Return [x, y] of the center of cell containing provided text 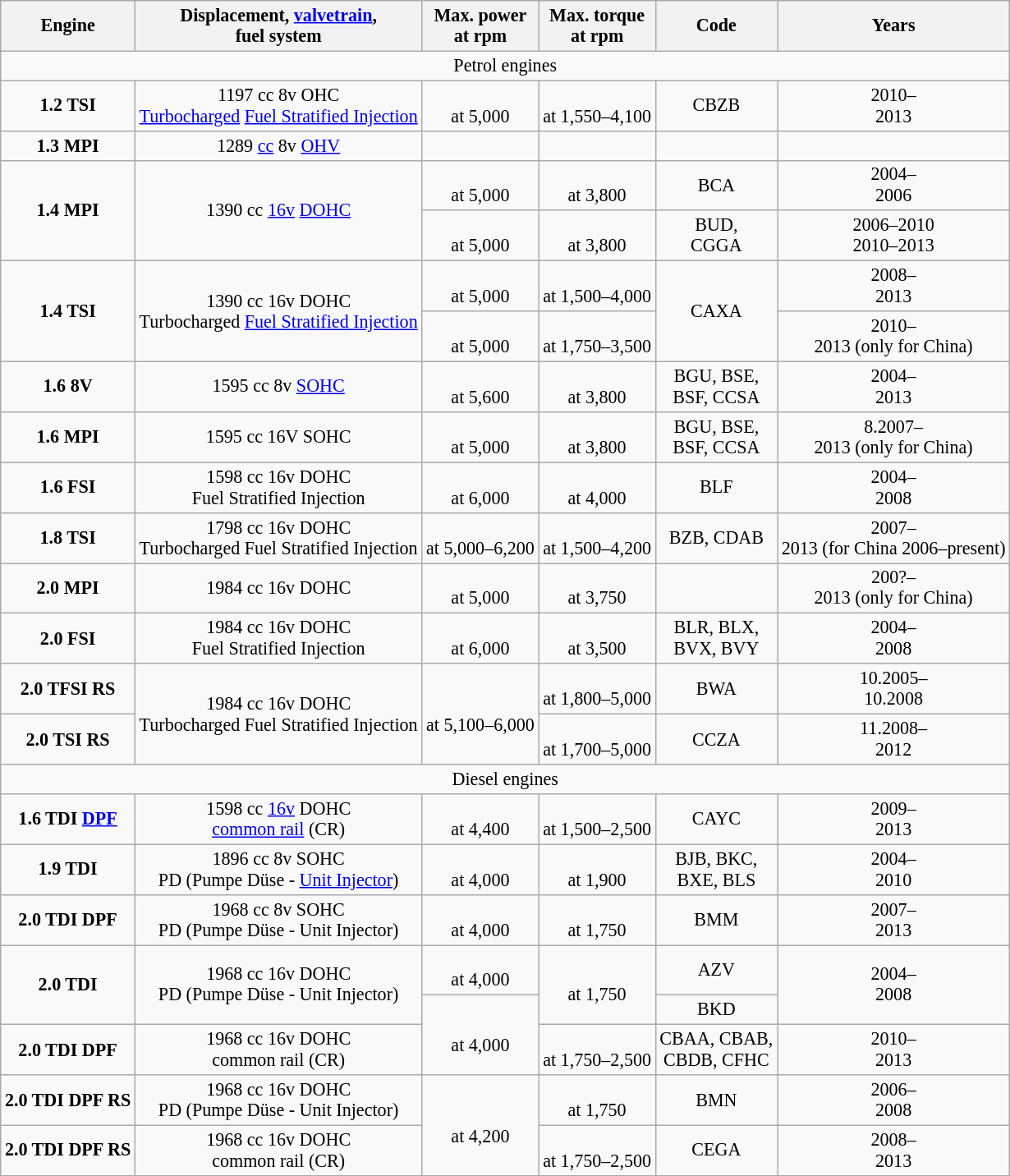
1968 cc 8v SOHCPD (Pumpe Düse - Unit Injector) [278, 920]
1.9 TDI [68, 869]
2004–2006 [893, 186]
BMN [716, 1100]
1.2 TSI [68, 105]
11.2008–2012 [893, 739]
2007–2013 (for China 2006–present) [893, 537]
Code [716, 25]
2007–2013 [893, 920]
Years [893, 25]
1798 cc 16v DOHCTurbocharged Fuel Stratified Injection [278, 537]
Max. torqueat rpm [597, 25]
8.2007–2013 (only for China) [893, 437]
Displacement, valvetrain,fuel system [278, 25]
2.0 TDI [68, 984]
1598 cc 16v DOHCcommon rail (CR) [278, 818]
BUD,CGGA [716, 235]
2004–2013 [893, 386]
2.0 FSI [68, 639]
1896 cc 8v SOHCPD (Pumpe Düse - Unit Injector) [278, 869]
1289 cc 8v OHV [278, 145]
Diesel engines [506, 779]
2009–2013 [893, 818]
BWA [716, 688]
1984 cc 16v DOHCFuel Stratified Injection [278, 639]
1.4 MPI [68, 210]
2010–2013 (only for China) [893, 337]
CEGA [716, 1150]
at 1,500–4,000 [597, 286]
1.6 TDI DPF [68, 818]
BJB, BKC,BXE, BLS [716, 869]
200?–2013 (only for China) [893, 588]
Petrol engines [506, 66]
BZB, CDAB [716, 537]
at 3,750 [597, 588]
1.6 8V [68, 386]
1598 cc 16v DOHCFuel Stratified Injection [278, 488]
1.8 TSI [68, 537]
at 4,200 [480, 1125]
at 1,900 [597, 869]
CBAA, CBAB,CBDB, CFHC [716, 1050]
at 5,600 [480, 386]
2.0 MPI [68, 588]
2004–2010 [893, 869]
1.3 MPI [68, 145]
at 5,000–6,200 [480, 537]
Max. powerat rpm [480, 25]
1390 cc 16v DOHCTurbocharged Fuel Stratified Injection [278, 310]
1.6 MPI [68, 437]
at 1,750–3,500 [597, 337]
at 1,500–2,500 [597, 818]
BLR, BLX,BVX, BVY [716, 639]
2.0 TFSI RS [68, 688]
1595 cc 8v SOHC [278, 386]
2006–20102010–2013 [893, 235]
1.6 FSI [68, 488]
BCA [716, 186]
1984 cc 16v DOHC [278, 588]
1.4 TSI [68, 310]
at 3,500 [597, 639]
BKD [716, 1010]
CAYC [716, 818]
AZV [716, 969]
CBZB [716, 105]
at 1,500–4,200 [597, 537]
2.0 TSI RS [68, 739]
1595 cc 16V SOHC [278, 437]
1984 cc 16v DOHCTurbocharged Fuel Stratified Injection [278, 714]
BMM [716, 920]
1197 cc 8v OHCTurbocharged Fuel Stratified Injection [278, 105]
BLF [716, 488]
at 1,800–5,000 [597, 688]
at 1,550–4,100 [597, 105]
CAXA [716, 310]
at 4,400 [480, 818]
CCZA [716, 739]
10.2005–10.2008 [893, 688]
Engine [68, 25]
2006–2008 [893, 1100]
at 1,700–5,000 [597, 739]
1390 cc 16v DOHC [278, 210]
at 5,100–6,000 [480, 714]
